Return the [x, y] coordinate for the center point of the cell that contains the specified text.  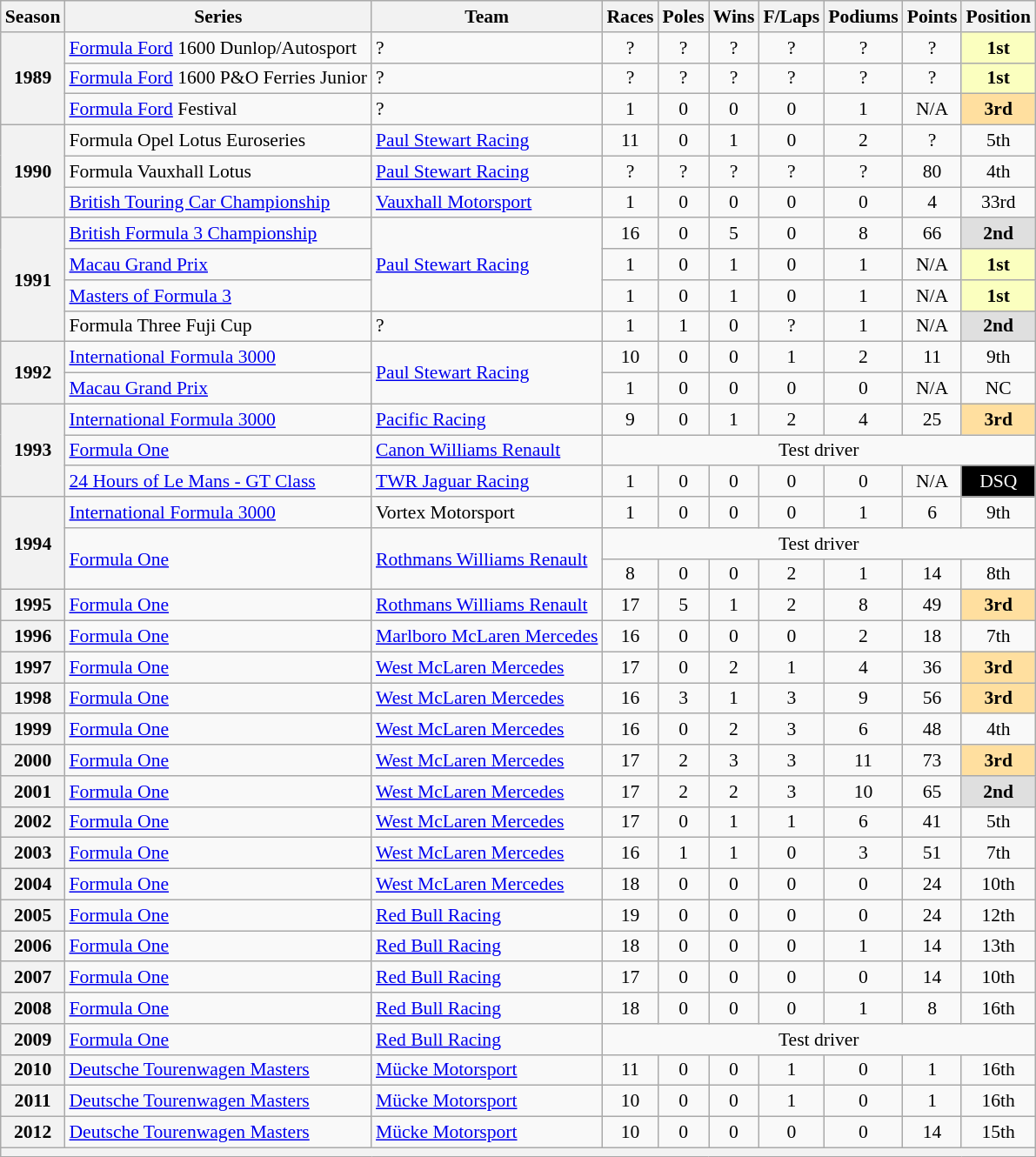
2011 [33, 1101]
2006 [33, 946]
British Touring Car Championship [217, 203]
Podiums [863, 17]
36 [932, 667]
Canon Williams Renault [487, 451]
2012 [33, 1133]
2010 [33, 1070]
Formula Ford 1600 P&O Ferries Junior [217, 78]
DSQ [998, 482]
Marlboro McLaren Mercedes [487, 637]
2000 [33, 760]
66 [932, 234]
49 [932, 605]
Position [998, 17]
2005 [33, 915]
1991 [33, 280]
Team [487, 17]
65 [932, 792]
24 Hours of Le Mans - GT Class [217, 482]
Formula Ford 1600 Dunlop/Autosport [217, 48]
Vauxhall Motorsport [487, 203]
2002 [33, 822]
80 [932, 171]
73 [932, 760]
1989 [33, 78]
1999 [33, 730]
F/Laps [792, 17]
1994 [33, 543]
15th [998, 1133]
8th [998, 574]
33rd [998, 203]
TWR Jaguar Racing [487, 482]
Formula Opel Lotus Euroseries [217, 141]
Series [217, 17]
Vortex Motorsport [487, 512]
1990 [33, 172]
2004 [33, 885]
2009 [33, 1040]
Formula Ford Festival [217, 110]
2007 [33, 978]
2001 [33, 792]
1996 [33, 637]
1992 [33, 372]
1998 [33, 699]
12th [998, 915]
2003 [33, 853]
1993 [33, 451]
2008 [33, 1008]
48 [932, 730]
Formula Three Fuji Cup [217, 326]
56 [932, 699]
Masters of Formula 3 [217, 296]
Points [932, 17]
NC [998, 389]
Wins [734, 17]
Races [630, 17]
British Formula 3 Championship [217, 234]
Season [33, 17]
Pacific Racing [487, 419]
1997 [33, 667]
25 [932, 419]
Poles [684, 17]
1995 [33, 605]
51 [932, 853]
19 [630, 915]
41 [932, 822]
13th [998, 946]
Formula Vauxhall Lotus [217, 171]
